Determine the [X, Y] coordinate at the center of the cell enclosing the given text.  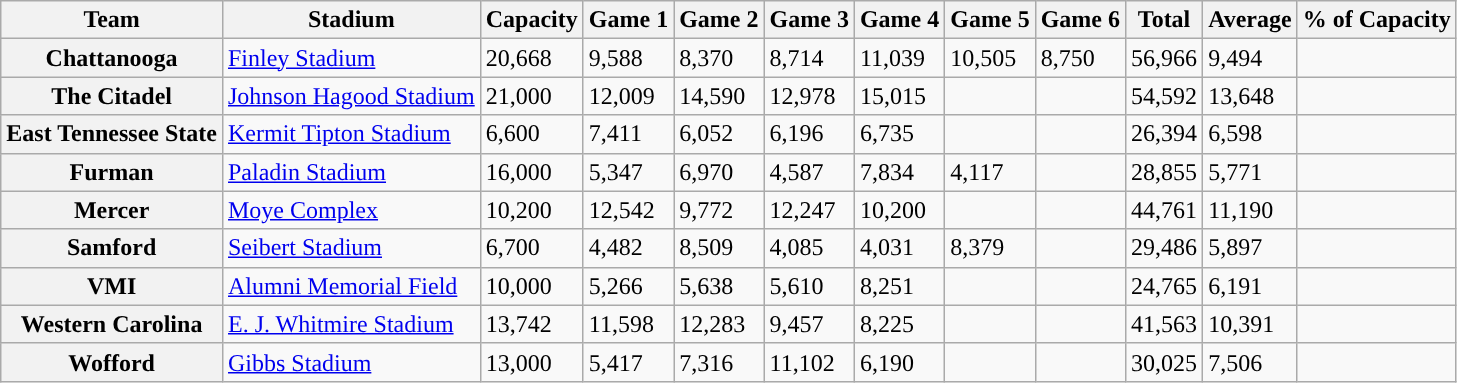
6,970 [719, 172]
41,563 [1164, 324]
15,015 [899, 96]
11,190 [1250, 210]
6,735 [899, 134]
Kermit Tipton Stadium [351, 134]
13,648 [1250, 96]
8,251 [899, 286]
8,750 [1080, 58]
16,000 [532, 172]
Finley Stadium [351, 58]
11,102 [809, 362]
VMI [112, 286]
Game 6 [1080, 20]
The Citadel [112, 96]
24,765 [1164, 286]
10,000 [532, 286]
11,598 [628, 324]
Game 2 [719, 20]
12,978 [809, 96]
5,347 [628, 172]
Furman [112, 172]
29,486 [1164, 248]
Average [1250, 20]
Game 1 [628, 20]
Stadium [351, 20]
Wofford [112, 362]
5,417 [628, 362]
Seibert Stadium [351, 248]
9,494 [1250, 58]
4,587 [809, 172]
13,742 [532, 324]
Alumni Memorial Field [351, 286]
8,379 [990, 248]
5,610 [809, 286]
5,638 [719, 286]
12,009 [628, 96]
9,588 [628, 58]
10,505 [990, 58]
Samford [112, 248]
5,771 [1250, 172]
11,039 [899, 58]
44,761 [1164, 210]
56,966 [1164, 58]
10,391 [1250, 324]
East Tennessee State [112, 134]
Moye Complex [351, 210]
Team [112, 20]
13,000 [532, 362]
5,897 [1250, 248]
6,191 [1250, 286]
Capacity [532, 20]
6,598 [1250, 134]
54,592 [1164, 96]
30,025 [1164, 362]
4,482 [628, 248]
Game 5 [990, 20]
6,700 [532, 248]
28,855 [1164, 172]
12,247 [809, 210]
Game 4 [899, 20]
4,031 [899, 248]
Paladin Stadium [351, 172]
7,834 [899, 172]
E. J. Whitmire Stadium [351, 324]
12,542 [628, 210]
12,283 [719, 324]
8,225 [899, 324]
Game 3 [809, 20]
20,668 [532, 58]
7,316 [719, 362]
6,190 [899, 362]
8,509 [719, 248]
9,457 [809, 324]
Chattanooga [112, 58]
5,266 [628, 286]
9,772 [719, 210]
% of Capacity [1376, 20]
21,000 [532, 96]
7,506 [1250, 362]
14,590 [719, 96]
Total [1164, 20]
Johnson Hagood Stadium [351, 96]
Gibbs Stadium [351, 362]
Western Carolina [112, 324]
8,714 [809, 58]
4,085 [809, 248]
6,052 [719, 134]
Mercer [112, 210]
6,600 [532, 134]
4,117 [990, 172]
8,370 [719, 58]
7,411 [628, 134]
6,196 [809, 134]
26,394 [1164, 134]
